Determine the [X, Y] coordinate at the center of the cell enclosing the given text.  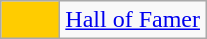
Hall of Famer [133, 20]
